Locate the cell with the specified text and output its [X, Y] center coordinate. 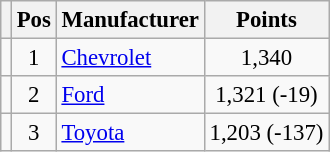
Toyota [130, 133]
1,321 (-19) [266, 95]
Pos [34, 20]
Chevrolet [130, 58]
1,203 (-137) [266, 133]
2 [34, 95]
Manufacturer [130, 20]
1 [34, 58]
Ford [130, 95]
3 [34, 133]
1,340 [266, 58]
Points [266, 20]
